From the cell containing the given text, extract its center point as (X, Y) coordinate. 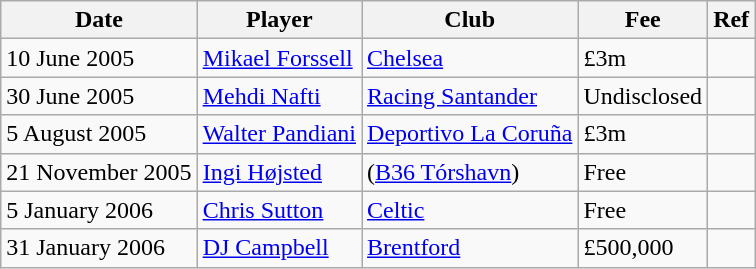
(B36 Tórshavn) (470, 172)
30 June 2005 (99, 96)
Player (279, 20)
10 June 2005 (99, 58)
21 November 2005 (99, 172)
DJ Campbell (279, 248)
Undisclosed (643, 96)
Celtic (470, 210)
Date (99, 20)
Chris Sutton (279, 210)
5 January 2006 (99, 210)
31 January 2006 (99, 248)
5 August 2005 (99, 134)
Mehdi Nafti (279, 96)
Mikael Forssell (279, 58)
Ref (732, 20)
Fee (643, 20)
Racing Santander (470, 96)
Ingi Højsted (279, 172)
Club (470, 20)
Deportivo La Coruña (470, 134)
Walter Pandiani (279, 134)
Chelsea (470, 58)
Brentford (470, 248)
£500,000 (643, 248)
